Output the (X, Y) coordinate of the center of the cell containing the given text.  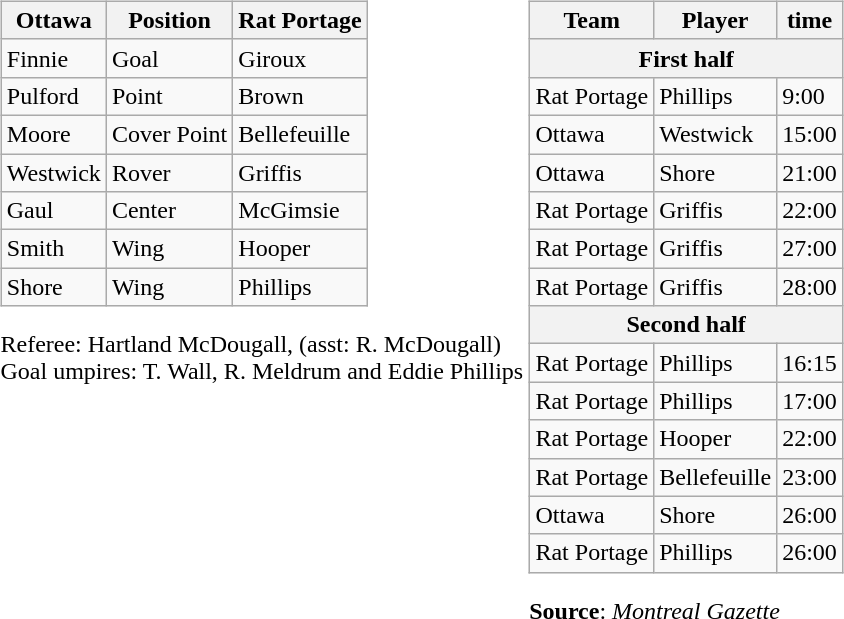
16:15 (810, 363)
17:00 (810, 401)
21:00 (810, 173)
Brown (300, 96)
Team (592, 20)
Gaul (54, 211)
Giroux (300, 58)
Finnie (54, 58)
23:00 (810, 477)
Rover (169, 173)
27:00 (810, 249)
Second half (686, 325)
Player (716, 20)
15:00 (810, 134)
First half (686, 58)
Moore (54, 134)
9:00 (810, 96)
Smith (54, 249)
Pulford (54, 96)
Goal (169, 58)
Point (169, 96)
Cover Point (169, 134)
McGimsie (300, 211)
Position (169, 20)
28:00 (810, 287)
Center (169, 211)
time (810, 20)
